Search for the cell housing the specified text and yield its (X, Y) center coordinate. 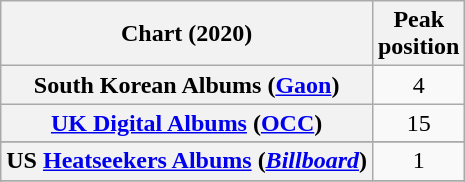
Peakposition (418, 34)
4 (418, 85)
1 (418, 161)
15 (418, 123)
South Korean Albums (Gaon) (187, 85)
UK Digital Albums (OCC) (187, 123)
Chart (2020) (187, 34)
US Heatseekers Albums (Billboard) (187, 161)
